Output the [x, y] coordinate of the center of the cell containing the given text.  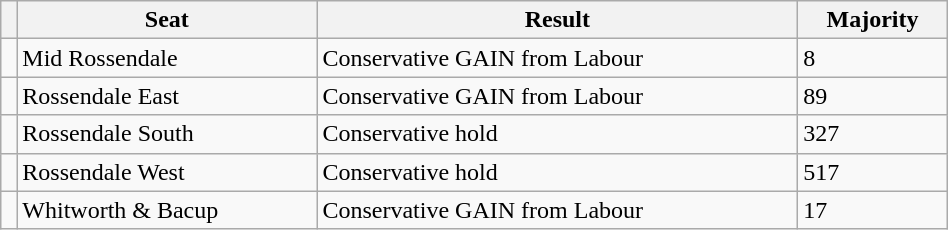
Whitworth & Bacup [167, 210]
Rossendale East [167, 96]
17 [872, 210]
517 [872, 172]
Result [558, 20]
Rossendale West [167, 172]
Rossendale South [167, 134]
Majority [872, 20]
89 [872, 96]
8 [872, 58]
Seat [167, 20]
Mid Rossendale [167, 58]
327 [872, 134]
